Extract the [X, Y] coordinate from the center of the cell holding the provided text.  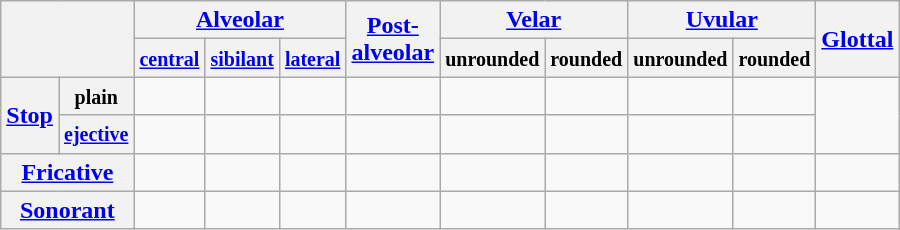
Post-alveolar [393, 39]
Sonorant [68, 210]
sibilant [242, 58]
Fricative [68, 172]
central [170, 58]
lateral [312, 58]
Velar [534, 20]
Alveolar [240, 20]
Uvular [722, 20]
Glottal [858, 39]
ejective [96, 134]
plain [96, 96]
Stop [30, 115]
